Extract the (x, y) coordinate from the center of the cell holding the provided text.  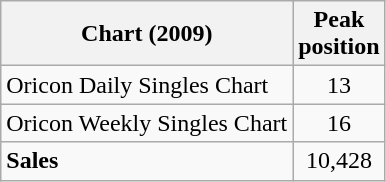
13 (339, 85)
Sales (147, 161)
Chart (2009) (147, 34)
Oricon Daily Singles Chart (147, 85)
Oricon Weekly Singles Chart (147, 123)
16 (339, 123)
10,428 (339, 161)
Peakposition (339, 34)
